Return (x, y) of the center of cell containing provided text 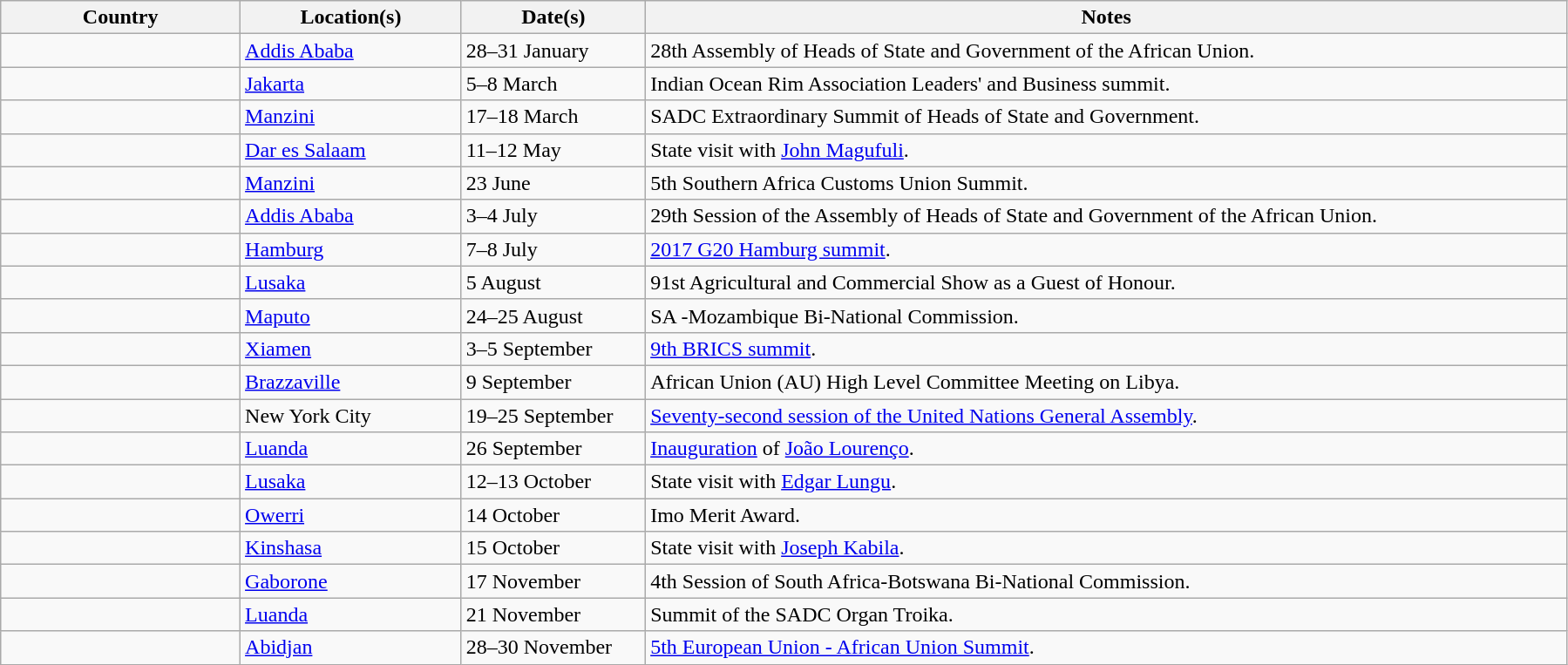
28–30 November (553, 648)
African Union (AU) High Level Committee Meeting on Libya. (1107, 382)
Hamburg (351, 249)
Date(s) (553, 17)
Abidjan (351, 648)
7–8 July (553, 249)
24–25 August (553, 316)
91st Agricultural and Commercial Show as a Guest of Honour. (1107, 282)
28th Assembly of Heads of State and Government of the African Union. (1107, 51)
Dar es Salaam (351, 150)
3–5 September (553, 349)
2017 G20 Hamburg summit. (1107, 249)
Country (120, 17)
State visit with Joseph Kabila. (1107, 548)
4th Session of South Africa-Botswana Bi-National Commission. (1107, 581)
9th BRICS summit. (1107, 349)
9 September (553, 382)
Summit of the SADC Organ Troika. (1107, 614)
15 October (553, 548)
14 October (553, 515)
29th Session of the Assembly of Heads of State and Government of the African Union. (1107, 216)
28–31 January (553, 51)
Imo Merit Award. (1107, 515)
Inauguration of João Lourenço. (1107, 449)
Kinshasa (351, 548)
New York City (351, 416)
Seventy-second session of the United Nations General Assembly. (1107, 416)
Notes (1107, 17)
Brazzaville (351, 382)
Maputo (351, 316)
21 November (553, 614)
3–4 July (553, 216)
Indian Ocean Rim Association Leaders' and Business summit. (1107, 84)
17 November (553, 581)
Location(s) (351, 17)
Jakarta (351, 84)
17–18 March (553, 117)
Gaborone (351, 581)
Owerri (351, 515)
State visit with Edgar Lungu. (1107, 482)
SA -Mozambique Bi-National Commission. (1107, 316)
19–25 September (553, 416)
5–8 March (553, 84)
23 June (553, 183)
5th European Union - African Union Summit. (1107, 648)
12–13 October (553, 482)
State visit with John Magufuli. (1107, 150)
5th Southern Africa Customs Union Summit. (1107, 183)
SADC Extraordinary Summit of Heads of State and Government. (1107, 117)
11–12 May (553, 150)
5 August (553, 282)
26 September (553, 449)
Xiamen (351, 349)
